From the cell containing the given text, extract its center point as [X, Y] coordinate. 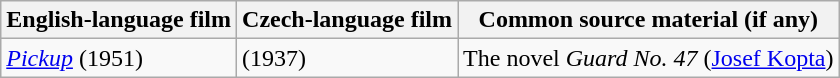
The novel Guard No. 47 (Josef Kopta) [648, 58]
Czech-language film [348, 20]
Pickup (1951) [119, 58]
(1937) [348, 58]
Common source material (if any) [648, 20]
English-language film [119, 20]
